Return the (X, Y) coordinate for the center point of the cell that contains the specified text.  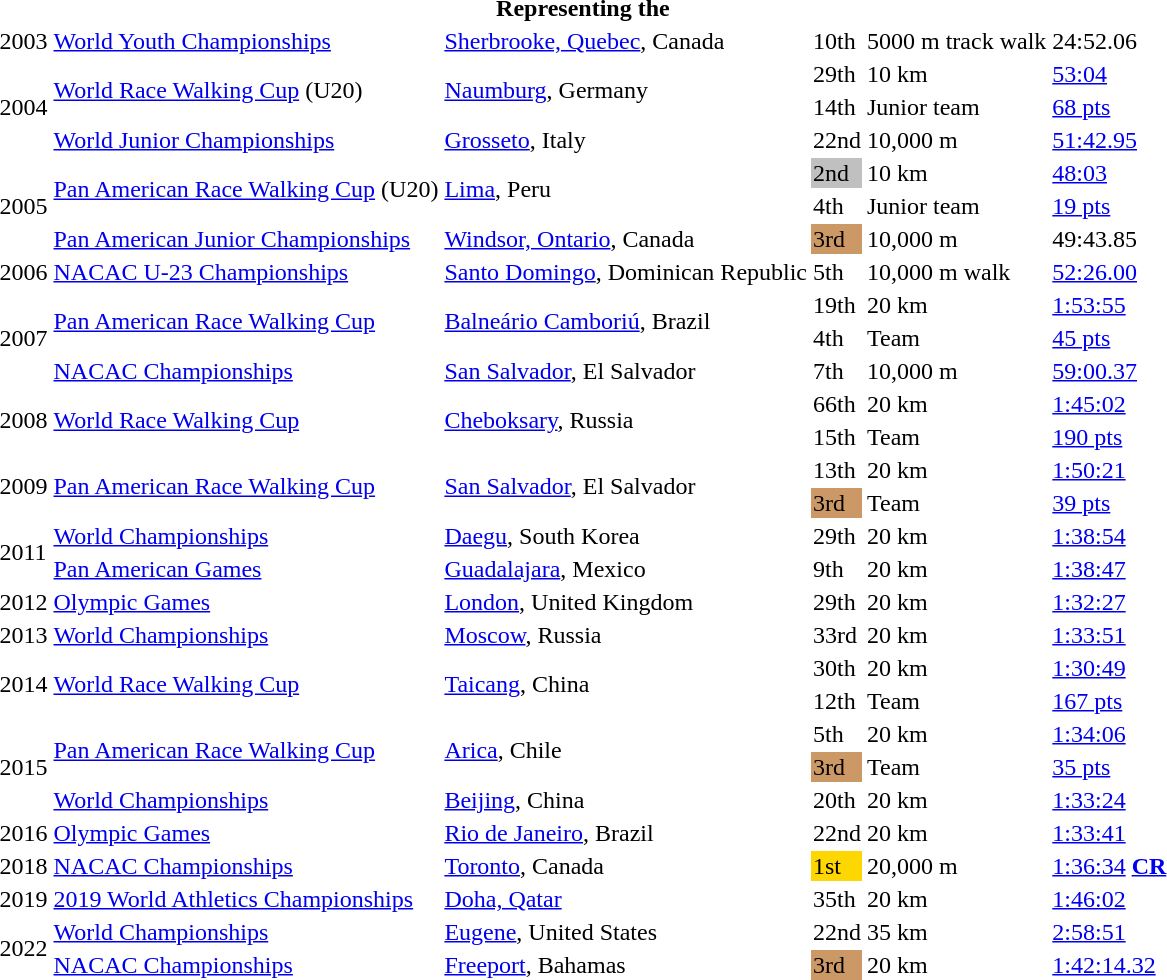
Doha, Qatar (626, 899)
12th (838, 701)
10th (838, 41)
19th (838, 305)
2nd (838, 173)
Arica, Chile (626, 750)
9th (838, 569)
Naumburg, Germany (626, 90)
Cheboksary, Russia (626, 420)
Daegu, South Korea (626, 536)
Taicang, China (626, 684)
Beijing, China (626, 800)
Pan American Junior Championships (246, 239)
Lima, Peru (626, 190)
Pan American Games (246, 569)
Windsor, Ontario, Canada (626, 239)
World Junior Championships (246, 140)
14th (838, 107)
15th (838, 437)
7th (838, 371)
London, United Kingdom (626, 602)
Balneário Camboriú, Brazil (626, 322)
5000 m track walk (957, 41)
World Youth Championships (246, 41)
Freeport, Bahamas (626, 965)
Pan American Race Walking Cup (U20) (246, 190)
35 km (957, 932)
Sherbrooke, Quebec, Canada (626, 41)
10,000 m walk (957, 272)
Eugene, United States (626, 932)
Santo Domingo, Dominican Republic (626, 272)
33rd (838, 635)
World Race Walking Cup (U20) (246, 90)
35th (838, 899)
66th (838, 404)
1st (838, 866)
Rio de Janeiro, Brazil (626, 833)
30th (838, 668)
Grosseto, Italy (626, 140)
Moscow, Russia (626, 635)
20th (838, 800)
2019 World Athletics Championships (246, 899)
13th (838, 470)
20,000 m (957, 866)
NACAC U-23 Championships (246, 272)
Toronto, Canada (626, 866)
Guadalajara, Mexico (626, 569)
